Identify which cell holds the provided text, then report its [X, Y] central coordinate. 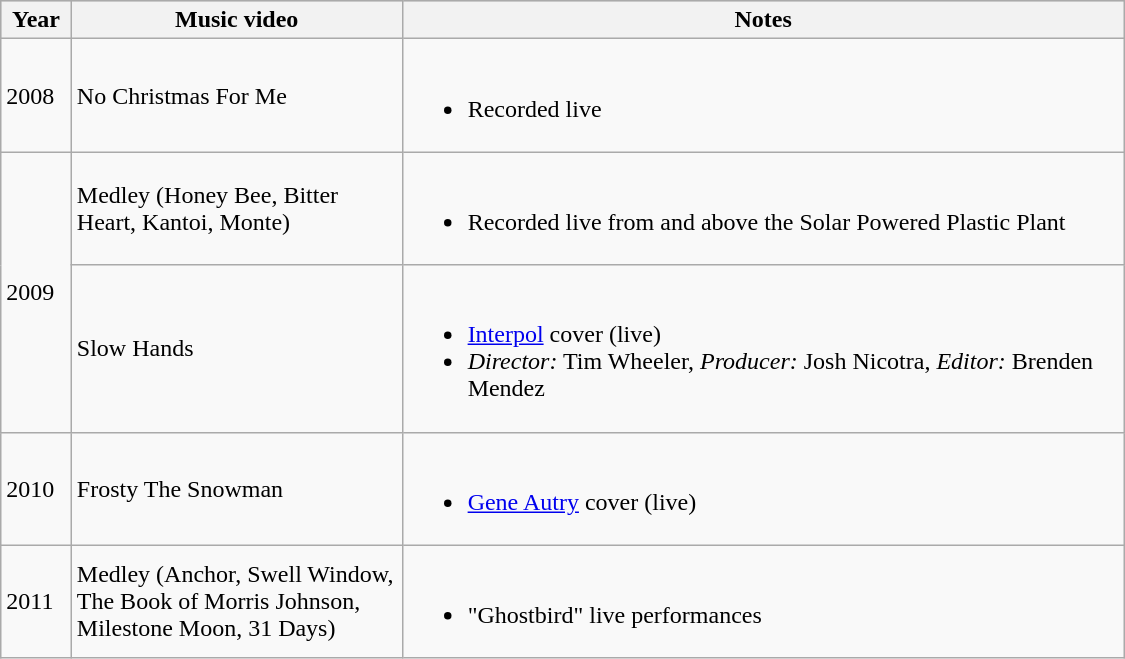
2008 [36, 96]
Notes [763, 20]
2010 [36, 488]
Gene Autry cover (live) [763, 488]
2011 [36, 602]
No Christmas For Me [236, 96]
Music video [236, 20]
Interpol cover (live)Director: Tim Wheeler, Producer: Josh Nicotra, Editor: Brenden Mendez [763, 348]
Medley (Honey Bee, Bitter Heart, Kantoi, Monte) [236, 208]
Medley (Anchor, Swell Window, The Book of Morris Johnson, Milestone Moon, 31 Days) [236, 602]
Recorded live from and above the Solar Powered Plastic Plant [763, 208]
2009 [36, 292]
Slow Hands [236, 348]
Frosty The Snowman [236, 488]
"Ghostbird" live performances [763, 602]
Recorded live [763, 96]
Year [36, 20]
